Output the [x, y] coordinate of the center of the cell containing the given text.  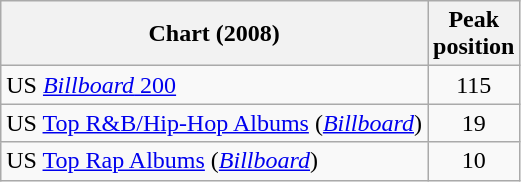
Peakposition [474, 34]
115 [474, 85]
US Billboard 200 [214, 85]
Chart (2008) [214, 34]
US Top Rap Albums (Billboard) [214, 161]
19 [474, 123]
10 [474, 161]
US Top R&B/Hip-Hop Albums (Billboard) [214, 123]
